Identify which cell holds the provided text, then report its (x, y) central coordinate. 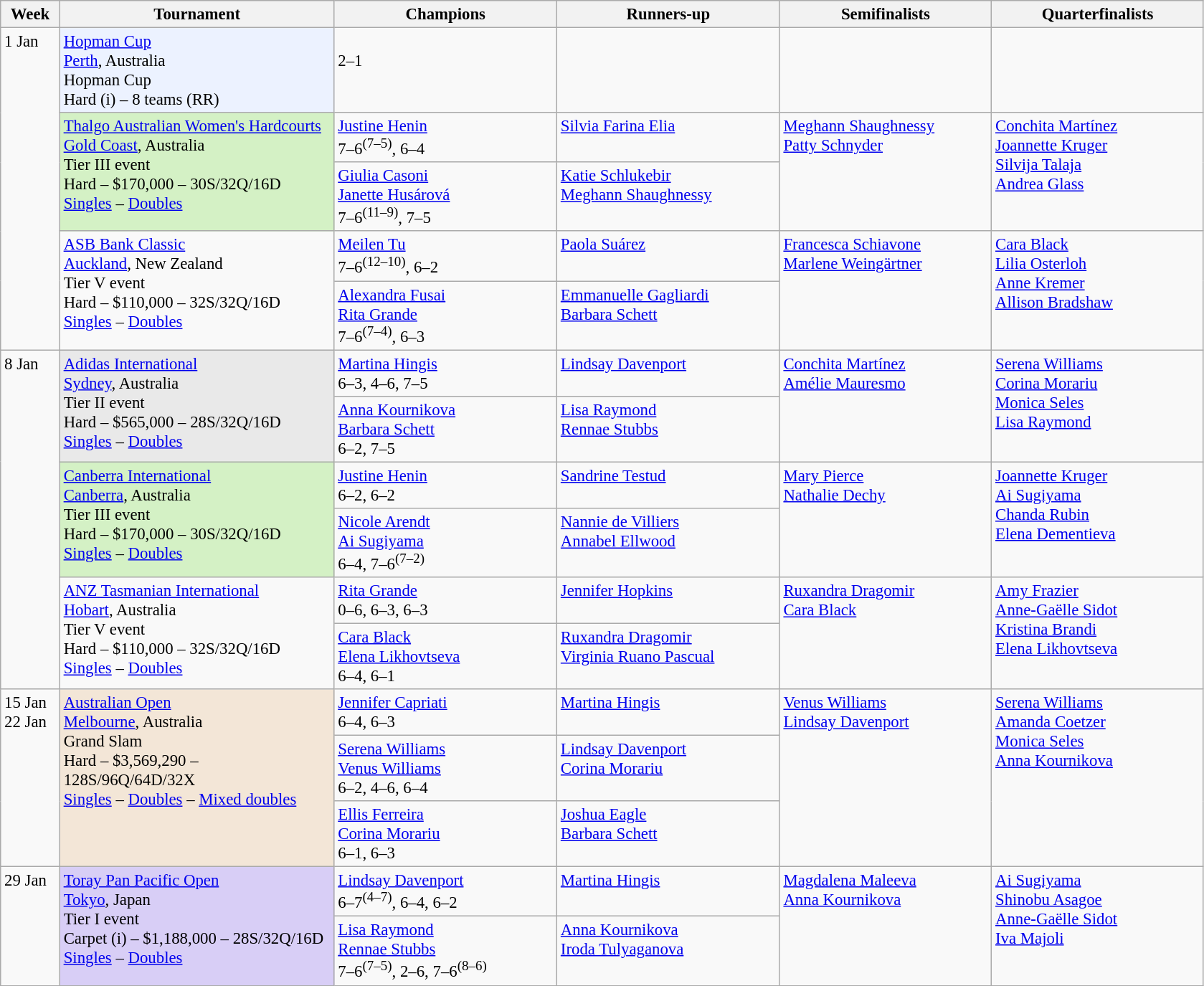
Sandrine Testud (668, 485)
Nannie de Villiers Annabel Ellwood (668, 543)
Amy Frazier Anne-Gaëlle Sidot Kristina Brandi Elena Likhovtseva (1098, 633)
Meilen Tu 7–6(12–10), 6–2 (446, 255)
Semifinalists (886, 14)
Emmanuelle Gagliardi Barbara Schett (668, 316)
1 Jan (30, 189)
Martina Hingis 6–3, 4–6, 7–5 (446, 373)
Anna Kournikova Iroda Tulyaganova (668, 951)
Cara Black Elena Likhovtseva 6–4, 6–1 (446, 656)
Giulia Casoni Janette Husárová 7–6(11–9), 7–5 (446, 196)
Ellis Ferreira Corina Morariu 6–1, 6–3 (446, 834)
Jennifer Hopkins (668, 601)
Ruxandra Dragomir Cara Black (886, 633)
Alexandra Fusai Rita Grande 7–6(7–4), 6–3 (446, 316)
Week (30, 14)
Serena Williams Corina Morariu Monica Seles Lisa Raymond (1098, 406)
Joannette Kruger Ai Sugiyama Chanda Rubin Elena Dementieva (1098, 519)
Quarterfinalists (1098, 14)
Tournament (196, 14)
Serena Williams Venus Williams 6–2, 4–6, 6–4 (446, 769)
Runners-up (668, 14)
Jennifer Capriati 6–4, 6–3 (446, 713)
ANZ Tasmanian International Hobart, Australia Tier V event Hard – $110,000 – 32S/32Q/16DSingles – Doubles (196, 633)
Toray Pan Pacific Open Tokyo, Japan Tier I event Carpet (i) – $1,188,000 – 28S/32Q/16DSingles – Doubles (196, 926)
Lisa Raymond Rennae Stubbs 7–6(7–5), 2–6, 7–6(8–6) (446, 951)
Paola Suárez (668, 255)
8 Jan (30, 519)
Lisa Raymond Rennae Stubbs (668, 429)
Lindsay Davenport (668, 373)
Ruxandra Dragomir Virginia Ruano Pascual (668, 656)
Conchita Martínez Joannette Kruger Silvija Talaja Andrea Glass (1098, 172)
Katie Schlukebir Meghann Shaughnessy (668, 196)
Lindsay Davenport Corina Morariu (668, 769)
Cara Black Lilia Osterloh Anne Kremer Allison Bradshaw (1098, 290)
2–1 (446, 70)
Rita Grande 0–6, 6–3, 6–3 (446, 601)
Champions (446, 14)
Australian Open Melbourne, Australia Grand SlamHard – $3,569,290 – 128S/96Q/64D/32XSingles – Doubles – Mixed doubles (196, 778)
Justine Henin 6–2, 6–2 (446, 485)
Mary Pierce Nathalie Dechy (886, 519)
Silvia Farina Elia (668, 138)
Conchita Martínez Amélie Mauresmo (886, 406)
Joshua Eagle Barbara Schett (668, 834)
Ai Sugiyama Shinobu Asagoe Anne-Gaëlle Sidot Iva Majoli (1098, 926)
Nicole Arendt Ai Sugiyama 6–4, 7–6(7–2) (446, 543)
Meghann Shaughnessy Patty Schnyder (886, 172)
Thalgo Australian Women's Hardcourts Gold Coast, Australia Tier III event Hard – $170,000 – 30S/32Q/16DSingles – Doubles (196, 172)
ASB Bank Classic Auckland, New Zealand Tier V eventHard – $110,000 – 32S/32Q/16DSingles – Doubles (196, 290)
Canberra International Canberra, Australia Tier III event Hard – $170,000 – 30S/32Q/16DSingles – Doubles (196, 519)
Magdalena Maleeva Anna Kournikova (886, 926)
Serena Williams Amanda Coetzer Monica Seles Anna Kournikova (1098, 778)
Anna Kournikova Barbara Schett 6–2, 7–5 (446, 429)
Venus Williams Lindsay Davenport (886, 778)
Lindsay Davenport 6–7(4–7), 6–4, 6–2 (446, 892)
Hopman Cup Perth, AustraliaHopman Cup Hard (i) – 8 teams (RR) (196, 70)
Adidas International Sydney, Australia Tier II event Hard – $565,000 – 28S/32Q/16DSingles – Doubles (196, 406)
15 Jan22 Jan (30, 778)
29 Jan (30, 926)
Justine Henin 7–6(7–5), 6–4 (446, 138)
Francesca Schiavone Marlene Weingärtner (886, 290)
